Find where the given text appears and provide that cell's center as [X, Y] coordinate. 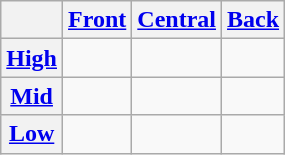
High [32, 58]
Low [32, 134]
Back [254, 20]
Front [98, 20]
Central [177, 20]
Mid [32, 96]
